Output the [x, y] coordinate of the center of the cell containing the given text.  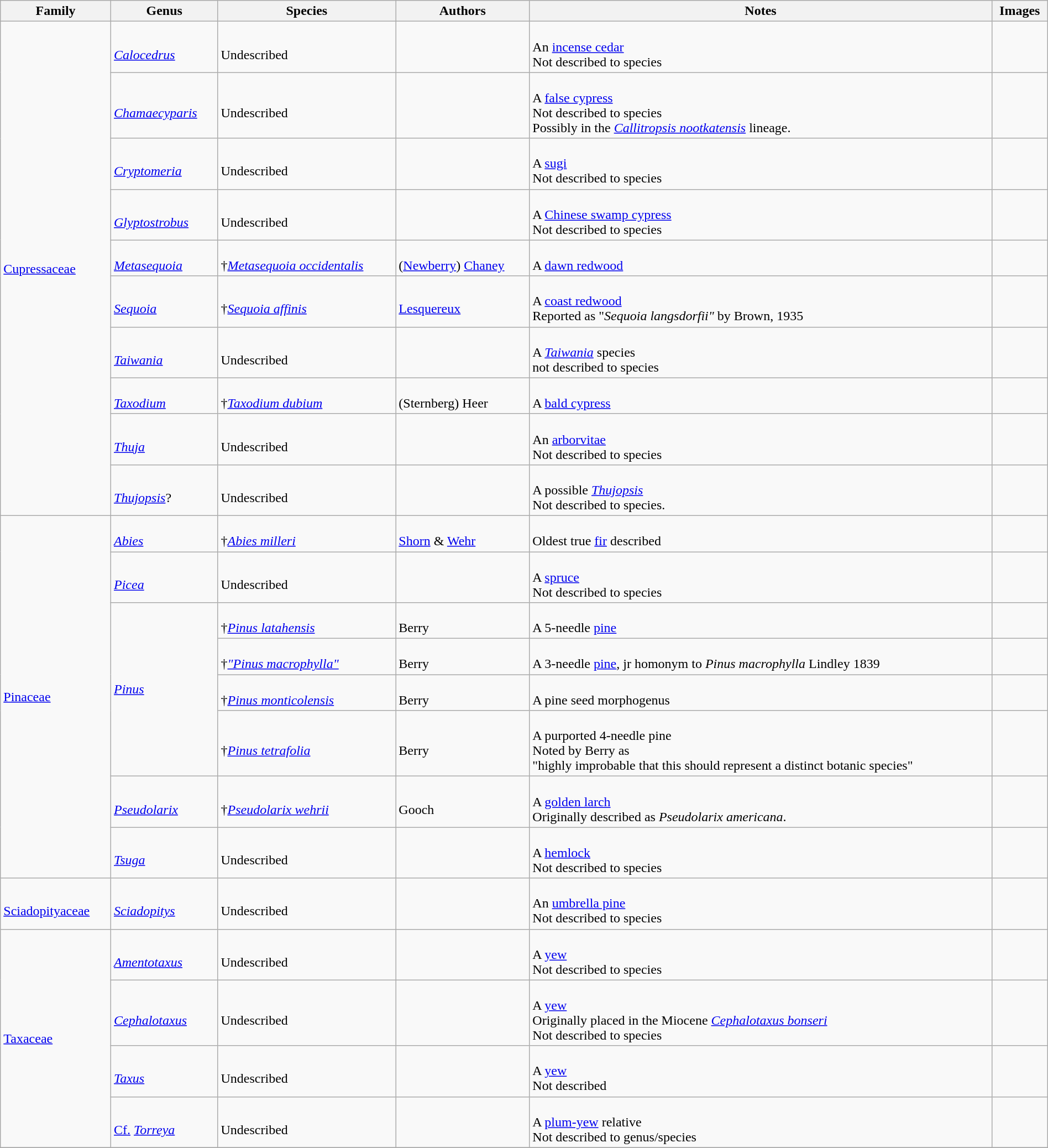
A golden larch Originally described as Pseudolarix americana. [761, 802]
Metasequoia [165, 258]
Cephalotaxus [165, 1013]
A yewOriginally placed in the Miocene Cephalotaxus bonseri Not described to species [761, 1013]
A dawn redwood [761, 258]
Cf. Torreya [165, 1122]
†Pinus tetrafolia [307, 743]
Taxodium [165, 396]
Sciadopityaceae [56, 904]
Pinaceae [56, 697]
A Chinese swamp cypressNot described to species [761, 215]
Taxus [165, 1071]
Chamaecyparis [165, 105]
A pine seed morphogenus [761, 692]
Calocedrus [165, 47]
Thuja [165, 439]
†Taxodium dubium [307, 396]
Thujopsis? [165, 490]
(Sternberg) Heer [463, 396]
†Pinus latahensis [307, 620]
(Newberry) Chaney [463, 258]
Images [1019, 11]
†Pinus monticolensis [307, 692]
Pseudolarix [165, 802]
†Metasequoia occidentalis [307, 258]
A possible ThujopsisNot described to species. [761, 490]
Oldest true fir described [761, 533]
Shorn & Wehr [463, 533]
A 3-needle pine, jr homonym to Pinus macrophylla Lindley 1839 [761, 657]
Abies [165, 533]
Taxaceae [56, 1039]
An umbrella pine Not described to species [761, 904]
Cupressaceae [56, 269]
An arborvitaeNot described to species [761, 439]
A bald cypress [761, 396]
Picea [165, 577]
A yewNot described [761, 1071]
A coast redwood Reported as "Sequoia langsdorfii" by Brown, 1935 [761, 301]
Taiwania [165, 352]
Lesquereux [463, 301]
Tsuga [165, 853]
Genus [165, 11]
Sciadopitys [165, 904]
Glyptostrobus [165, 215]
†"Pinus macrophylla" [307, 657]
Species [307, 11]
An incense cedarNot described to species [761, 47]
Family [56, 11]
A yew Not described to species [761, 954]
A Taiwania speciesnot described to species [761, 352]
A plum-yew relative Not described to genus/species [761, 1122]
Authors [463, 11]
A spruce Not described to species [761, 577]
A false cypressNot described to speciesPossibly in the Callitropsis nootkatensis lineage. [761, 105]
Sequoia [165, 301]
†Abies milleri [307, 533]
A 5-needle pine [761, 620]
A sugiNot described to species [761, 164]
Pinus [165, 690]
Cryptomeria [165, 164]
†Pseudolarix wehrii [307, 802]
Gooch [463, 802]
A hemlockNot described to species [761, 853]
Notes [761, 11]
A purported 4-needle pine Noted by Berry as "highly improbable that this should represent a distinct botanic species" [761, 743]
†Sequoia affinis [307, 301]
Amentotaxus [165, 954]
